Output the (X, Y) coordinate of the center of the cell containing the given text.  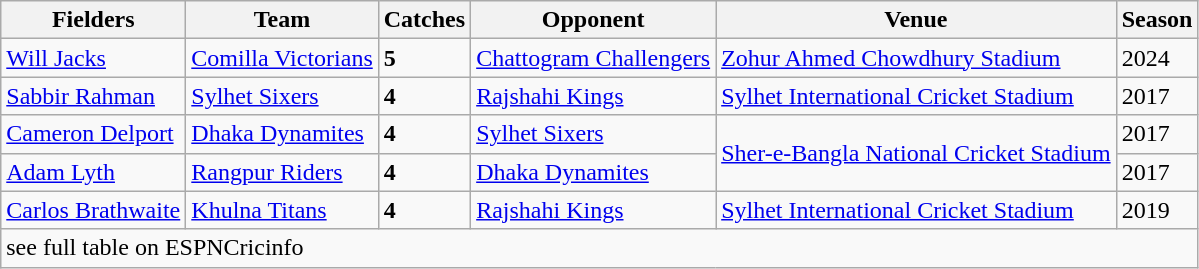
Catches (424, 20)
see full table on ESPNCricinfo (600, 248)
2019 (1157, 210)
Opponent (594, 20)
Khulna Titans (282, 210)
Fielders (94, 20)
Adam Lyth (94, 172)
Will Jacks (94, 58)
Cameron Delport (94, 134)
Rangpur Riders (282, 172)
Comilla Victorians (282, 58)
Venue (916, 20)
5 (424, 58)
Team (282, 20)
Sabbir Rahman (94, 96)
Chattogram Challengers (594, 58)
Zohur Ahmed Chowdhury Stadium (916, 58)
Carlos Brathwaite (94, 210)
Season (1157, 20)
Sher-e-Bangla National Cricket Stadium (916, 153)
2024 (1157, 58)
